For the text-containing cell, return its midpoint in [X, Y] coordinate format. 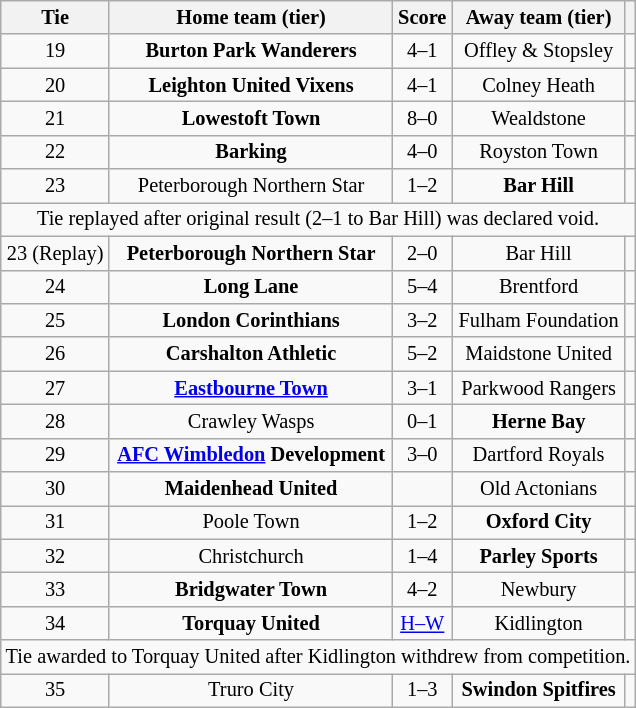
23 (Replay) [56, 253]
Tie awarded to Torquay United after Kidlington withdrew from competition. [318, 657]
29 [56, 455]
22 [56, 152]
3–1 [422, 388]
Maidenhead United [250, 489]
Leighton United Vixens [250, 85]
5–4 [422, 287]
Kidlington [539, 623]
Tie replayed after original result (2–1 to Bar Hill) was declared void. [318, 219]
23 [56, 186]
Torquay United [250, 623]
Oxford City [539, 522]
31 [56, 522]
Bridgwater Town [250, 589]
Parley Sports [539, 556]
Offley & Stopsley [539, 51]
26 [56, 354]
3–0 [422, 455]
Away team (tier) [539, 17]
35 [56, 690]
Old Actonians [539, 489]
Maidstone United [539, 354]
Colney Heath [539, 85]
8–0 [422, 118]
5–2 [422, 354]
Truro City [250, 690]
28 [56, 421]
32 [56, 556]
Parkwood Rangers [539, 388]
Long Lane [250, 287]
19 [56, 51]
Barking [250, 152]
Lowestoft Town [250, 118]
Fulham Foundation [539, 320]
25 [56, 320]
Score [422, 17]
AFC Wimbledon Development [250, 455]
24 [56, 287]
4–2 [422, 589]
21 [56, 118]
Burton Park Wanderers [250, 51]
Home team (tier) [250, 17]
Royston Town [539, 152]
Poole Town [250, 522]
Wealdstone [539, 118]
1–4 [422, 556]
Tie [56, 17]
London Corinthians [250, 320]
34 [56, 623]
4–0 [422, 152]
Carshalton Athletic [250, 354]
Eastbourne Town [250, 388]
H–W [422, 623]
30 [56, 489]
Brentford [539, 287]
2–0 [422, 253]
Herne Bay [539, 421]
Swindon Spitfires [539, 690]
0–1 [422, 421]
Christchurch [250, 556]
20 [56, 85]
3–2 [422, 320]
Dartford Royals [539, 455]
33 [56, 589]
1–3 [422, 690]
27 [56, 388]
Newbury [539, 589]
Crawley Wasps [250, 421]
